Identify which cell holds the provided text, then report its (x, y) central coordinate. 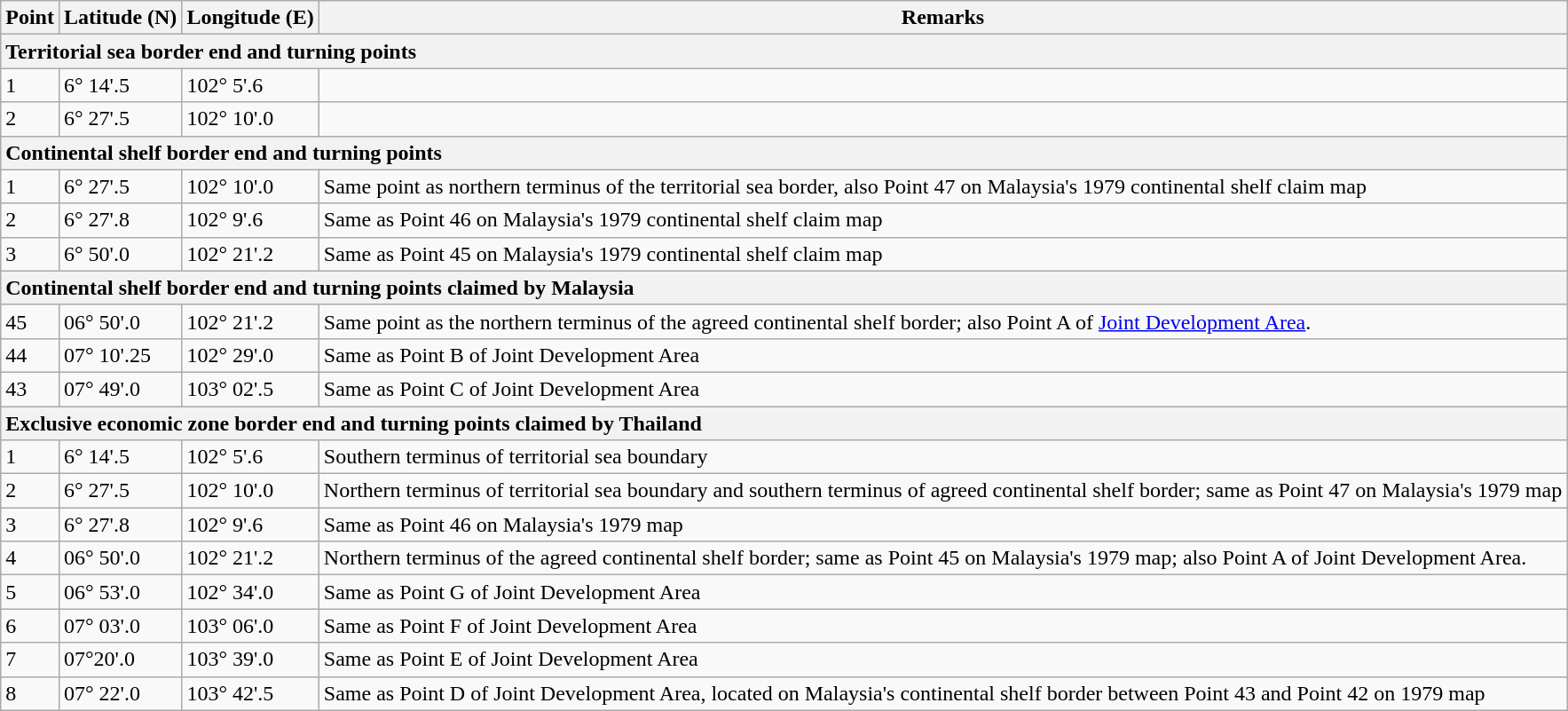
44 (30, 355)
Same point as the northern terminus of the agreed continental shelf border; also Point A of Joint Development Area. (942, 321)
07° 22'.0 (120, 693)
Point (30, 18)
6 (30, 626)
6° 50'.0 (120, 254)
Continental shelf border end and turning points (784, 153)
103° 39'.0 (250, 660)
Continental shelf border end and turning points claimed by Malaysia (784, 288)
Same as Point D of Joint Development Area, located on Malaysia's continental shelf border between Point 43 and Point 42 on 1979 map (942, 693)
43 (30, 389)
Latitude (N) (120, 18)
Exclusive economic zone border end and turning points claimed by Thailand (784, 423)
Remarks (942, 18)
103° 02'.5 (250, 389)
103° 06'.0 (250, 626)
Territorial sea border end and turning points (784, 51)
Northern terminus of the agreed continental shelf border; same as Point 45 on Malaysia's 1979 map; also Point A of Joint Development Area. (942, 558)
7 (30, 660)
102° 34'.0 (250, 592)
07° 49'.0 (120, 389)
103° 42'.5 (250, 693)
Same as Point E of Joint Development Area (942, 660)
Same as Point 45 on Malaysia's 1979 continental shelf claim map (942, 254)
Same as Point G of Joint Development Area (942, 592)
Same as Point 46 on Malaysia's 1979 continental shelf claim map (942, 220)
5 (30, 592)
07° 03'.0 (120, 626)
Longitude (E) (250, 18)
07° 10'.25 (120, 355)
06° 53'.0 (120, 592)
Northern terminus of territorial sea boundary and southern terminus of agreed continental shelf border; same as Point 47 on Malaysia's 1979 map (942, 491)
102° 29'.0 (250, 355)
Southern terminus of territorial sea boundary (942, 457)
45 (30, 321)
Same as Point 46 on Malaysia's 1979 map (942, 525)
4 (30, 558)
Same as Point B of Joint Development Area (942, 355)
Same as Point F of Joint Development Area (942, 626)
8 (30, 693)
Same as Point C of Joint Development Area (942, 389)
Same point as northern terminus of the territorial sea border, also Point 47 on Malaysia's 1979 continental shelf claim map (942, 186)
07°20'.0 (120, 660)
